Identify which cell holds the provided text, then report its [X, Y] central coordinate. 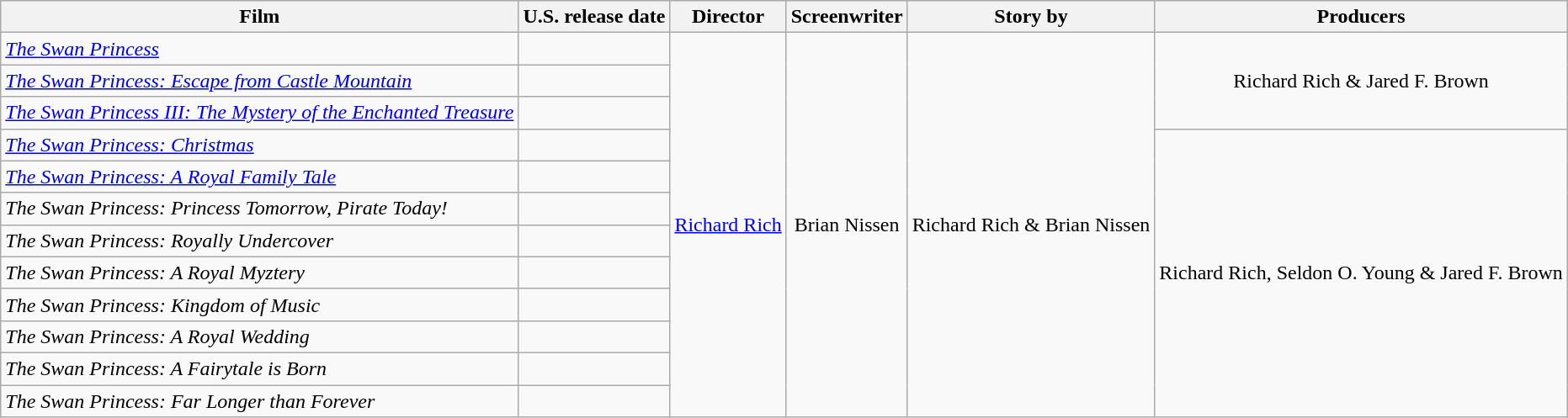
The Swan Princess: A Royal Family Tale [259, 177]
The Swan Princess: A Fairytale is Born [259, 368]
The Swan Princess [259, 49]
The Swan Princess: Royally Undercover [259, 241]
Producers [1361, 17]
The Swan Princess: A Royal Myztery [259, 272]
The Swan Princess III: The Mystery of the Enchanted Treasure [259, 113]
U.S. release date [594, 17]
Brian Nissen [847, 225]
Film [259, 17]
Director [728, 17]
Screenwriter [847, 17]
The Swan Princess: Far Longer than Forever [259, 401]
The Swan Princess: Christmas [259, 145]
The Swan Princess: Escape from Castle Mountain [259, 81]
The Swan Princess: Kingdom of Music [259, 304]
The Swan Princess: Princess Tomorrow, Pirate Today! [259, 209]
Richard Rich & Jared F. Brown [1361, 81]
Richard Rich [728, 225]
Richard Rich & Brian Nissen [1031, 225]
Story by [1031, 17]
Richard Rich, Seldon O. Young & Jared F. Brown [1361, 272]
The Swan Princess: A Royal Wedding [259, 336]
